Output the [x, y] coordinate of the center of the cell containing the given text.  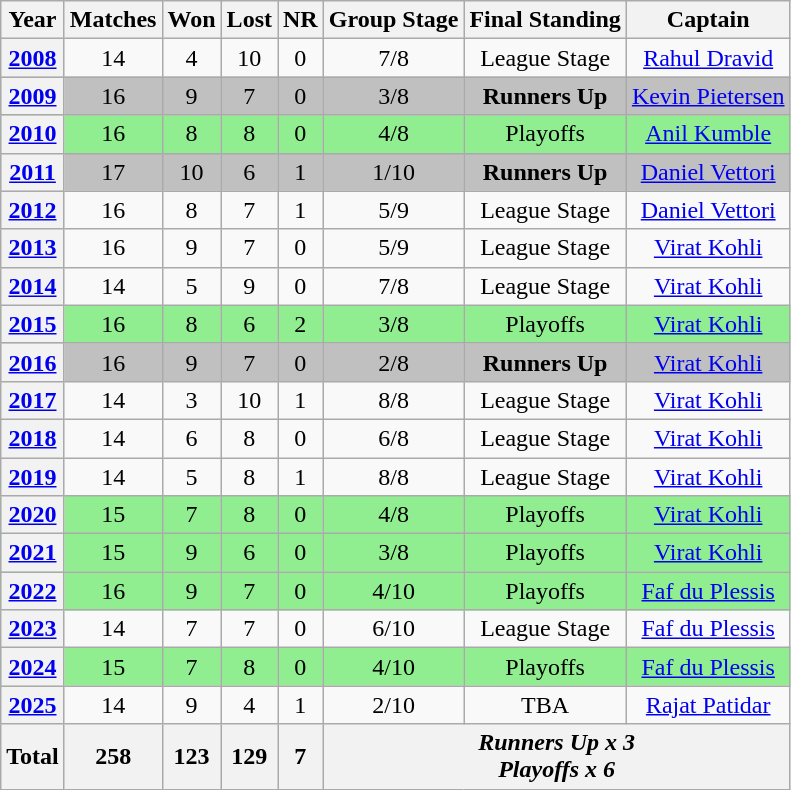
2016 [33, 362]
2008 [33, 58]
258 [113, 756]
2023 [33, 629]
Rahul Dravid [708, 58]
129 [249, 756]
2019 [33, 477]
Kevin Pietersen [708, 96]
2/8 [394, 362]
2014 [33, 286]
123 [192, 756]
2/10 [394, 705]
Matches [113, 20]
Group Stage [394, 20]
2020 [33, 515]
3 [192, 400]
Runners Up x 3Playoffs x 6 [556, 756]
Won [192, 20]
2010 [33, 134]
TBA [545, 705]
2024 [33, 667]
Rajat Patidar [708, 705]
2025 [33, 705]
Captain [708, 20]
2021 [33, 553]
2022 [33, 591]
Total [33, 756]
6/10 [394, 629]
1/10 [394, 172]
2009 [33, 96]
Lost [249, 20]
2012 [33, 210]
2017 [33, 400]
2 [301, 324]
2018 [33, 438]
2011 [33, 172]
Final Standing [545, 20]
Year [33, 20]
17 [113, 172]
2015 [33, 324]
Anil Kumble [708, 134]
NR [301, 20]
6/8 [394, 438]
2013 [33, 248]
